Search for the cell housing the specified text and yield its [X, Y] center coordinate. 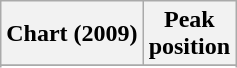
Peakposition [189, 34]
Chart (2009) [72, 34]
